Detect which cell encompasses the target text, then output its [x, y] center coordinate. 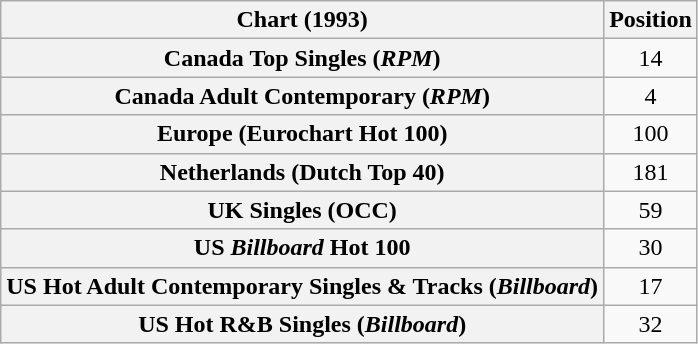
US Hot Adult Contemporary Singles & Tracks (Billboard) [302, 286]
32 [651, 324]
59 [651, 210]
14 [651, 58]
17 [651, 286]
30 [651, 248]
Canada Top Singles (RPM) [302, 58]
Europe (Eurochart Hot 100) [302, 134]
Netherlands (Dutch Top 40) [302, 172]
US Hot R&B Singles (Billboard) [302, 324]
4 [651, 96]
UK Singles (OCC) [302, 210]
US Billboard Hot 100 [302, 248]
Chart (1993) [302, 20]
181 [651, 172]
Canada Adult Contemporary (RPM) [302, 96]
Position [651, 20]
100 [651, 134]
